Provide the [x, y] coordinate of the cell's center where the given text is located.  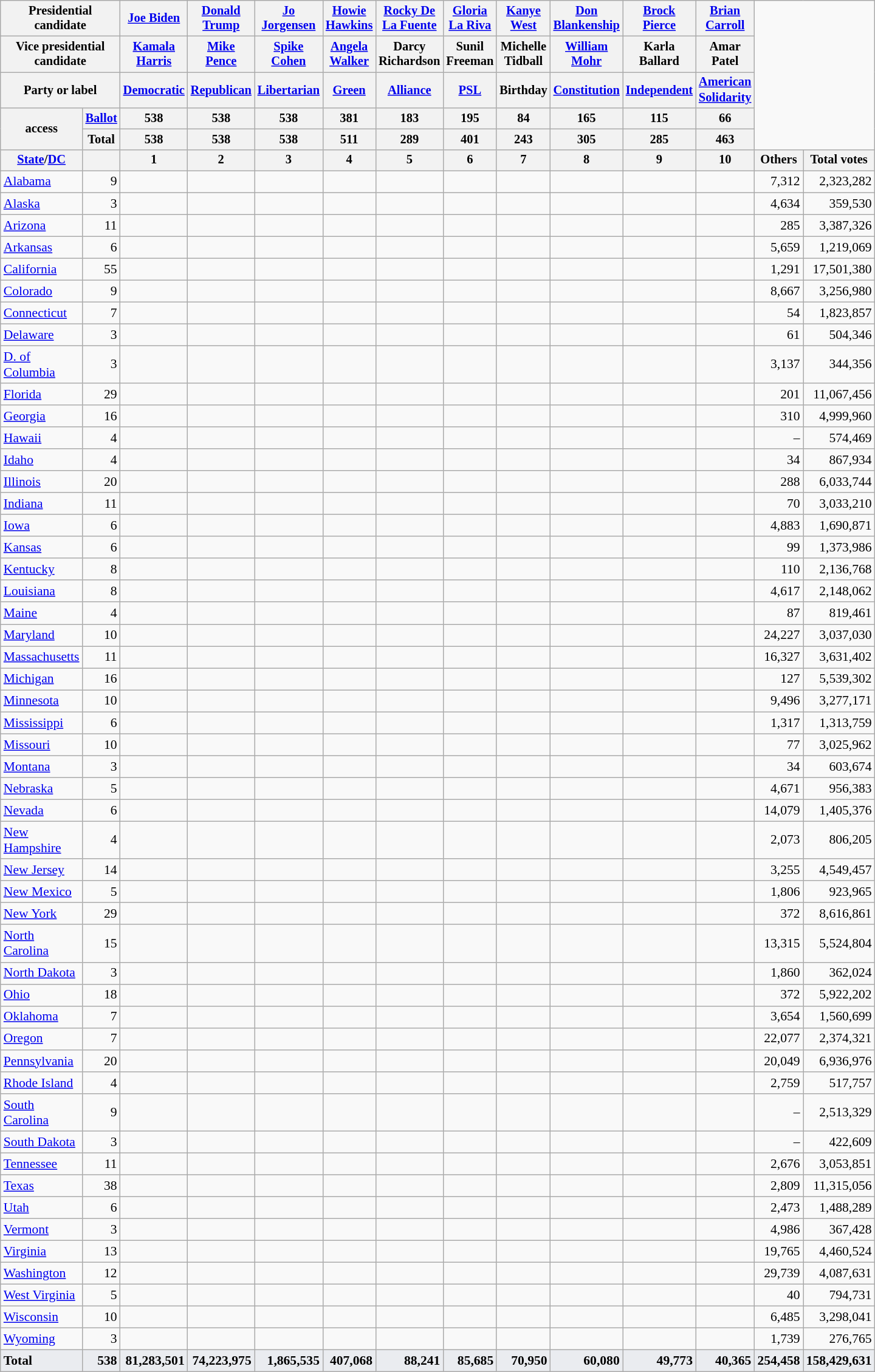
Arizona [41, 225]
88,241 [410, 1361]
Republican [221, 90]
Arkansas [41, 247]
Total votes [839, 160]
New York [41, 913]
Wisconsin [41, 1317]
254,458 [778, 1361]
517,757 [839, 1083]
99 [778, 548]
Nebraska [41, 788]
Georgia [41, 416]
Tennessee [41, 1164]
2,676 [778, 1164]
Colorado [41, 291]
305 [587, 139]
2,473 [778, 1208]
3,277,171 [839, 701]
Virginia [41, 1252]
511 [349, 139]
Wyoming [41, 1339]
New Hampshire [41, 840]
New Mexico [41, 892]
18 [101, 995]
289 [410, 139]
Mike Pence [221, 55]
Independent [659, 90]
Birthday [523, 90]
2,374,321 [839, 1039]
81,283,501 [154, 1361]
Sunil Freeman [470, 55]
Kanye West [523, 18]
195 [470, 118]
574,469 [839, 438]
Gloria La Riva [470, 18]
54 [778, 313]
Michelle Tidball [523, 55]
4,460,524 [839, 1252]
1,560,699 [839, 1017]
New Jersey [41, 870]
165 [587, 118]
463 [725, 139]
66 [725, 118]
243 [523, 139]
Indiana [41, 504]
2 [221, 160]
Vermont [41, 1230]
Mississippi [41, 723]
1,823,857 [839, 313]
Libertarian [289, 90]
William Mohr [587, 55]
4,883 [778, 526]
1,690,871 [839, 526]
1,488,289 [839, 1208]
84 [523, 118]
15 [101, 943]
22,077 [778, 1039]
6,033,744 [839, 482]
Kentucky [41, 570]
1,317 [778, 723]
362,024 [839, 973]
1,405,376 [839, 810]
Kamala Harris [154, 55]
276,765 [839, 1339]
3,654 [778, 1017]
5,922,202 [839, 995]
422,609 [839, 1142]
3,037,030 [839, 635]
2,073 [778, 840]
3,387,326 [839, 225]
956,383 [839, 788]
Brock Pierce [659, 18]
Presidential candidate [61, 18]
Washington [41, 1274]
77 [778, 745]
Iowa [41, 526]
3,033,210 [839, 504]
Connecticut [41, 313]
Green [349, 90]
Utah [41, 1208]
40 [778, 1295]
5,539,302 [839, 679]
38 [101, 1186]
Florida [41, 394]
3,631,402 [839, 657]
61 [778, 335]
Texas [41, 1186]
504,346 [839, 335]
North Dakota [41, 973]
4,634 [778, 203]
288 [778, 482]
Oklahoma [41, 1017]
359,530 [839, 203]
Angela Walker [349, 55]
Oregon [41, 1039]
8,667 [778, 291]
60,080 [587, 1361]
13,315 [778, 943]
Amar Patel [725, 55]
Alaska [41, 203]
Vice presidential candidate [61, 55]
24,227 [778, 635]
1,739 [778, 1339]
1,313,759 [839, 723]
3,053,851 [839, 1164]
11,315,056 [839, 1186]
Rhode Island [41, 1083]
17,501,380 [839, 269]
14 [101, 870]
6,936,976 [839, 1061]
Maine [41, 613]
Michigan [41, 679]
Ohio [41, 995]
5,659 [778, 247]
3,137 [778, 364]
North Carolina [41, 943]
9,496 [778, 701]
Nevada [41, 810]
Donald Trump [221, 18]
South Dakota [41, 1142]
16,327 [778, 657]
1 [154, 160]
158,429,631 [839, 1361]
7,312 [778, 182]
12 [101, 1274]
603,674 [839, 766]
367,428 [839, 1230]
Massachusetts [41, 657]
State/DC [41, 160]
2,136,768 [839, 570]
407,068 [349, 1361]
40,365 [725, 1361]
1,806 [778, 892]
1,373,986 [839, 548]
401 [470, 139]
Montana [41, 766]
2,148,062 [839, 592]
2,323,282 [839, 182]
1,219,069 [839, 247]
D. of Columbia [41, 364]
Spike Cohen [289, 55]
20,049 [778, 1061]
Maryland [41, 635]
Idaho [41, 460]
4,617 [778, 592]
Jo Jorgensen [289, 18]
11,067,456 [839, 394]
PSL [470, 90]
Party or label [61, 90]
2,759 [778, 1083]
3,298,041 [839, 1317]
867,934 [839, 460]
3,255 [778, 870]
110 [778, 570]
310 [778, 416]
Constitution [587, 90]
Minnesota [41, 701]
344,356 [839, 364]
California [41, 269]
Alliance [410, 90]
Howie Hawkins [349, 18]
4,549,457 [839, 870]
Don Blankenship [587, 18]
Brian Carroll [725, 18]
Delaware [41, 335]
70 [778, 504]
29,739 [778, 1274]
American Solidarity [725, 90]
3,256,980 [839, 291]
Rocky De La Fuente [410, 18]
Others [778, 160]
85,685 [470, 1361]
Pennsylvania [41, 1061]
Joe Biden [154, 18]
Louisiana [41, 592]
Democratic [154, 90]
4,986 [778, 1230]
South Carolina [41, 1113]
Kansas [41, 548]
74,223,975 [221, 1361]
access [41, 129]
5,524,804 [839, 943]
13 [101, 1252]
Missouri [41, 745]
70,950 [523, 1361]
183 [410, 118]
87 [778, 613]
Ballot [101, 118]
806,205 [839, 840]
923,965 [839, 892]
4,999,960 [839, 416]
14,079 [778, 810]
55 [101, 269]
819,461 [839, 613]
Alabama [41, 182]
19,765 [778, 1252]
2,513,329 [839, 1113]
201 [778, 394]
49,773 [659, 1361]
6,485 [778, 1317]
794,731 [839, 1295]
3,025,962 [839, 745]
Hawaii [41, 438]
1,860 [778, 973]
Illinois [41, 482]
West Virginia [41, 1295]
127 [778, 679]
115 [659, 118]
Darcy Richardson [410, 55]
8,616,861 [839, 913]
1,865,535 [289, 1361]
381 [349, 118]
4,671 [778, 788]
4,087,631 [839, 1274]
Karla Ballard [659, 55]
1,291 [778, 269]
2,809 [778, 1186]
